Provide the [x, y] coordinate of the cell's center where the given text is located.  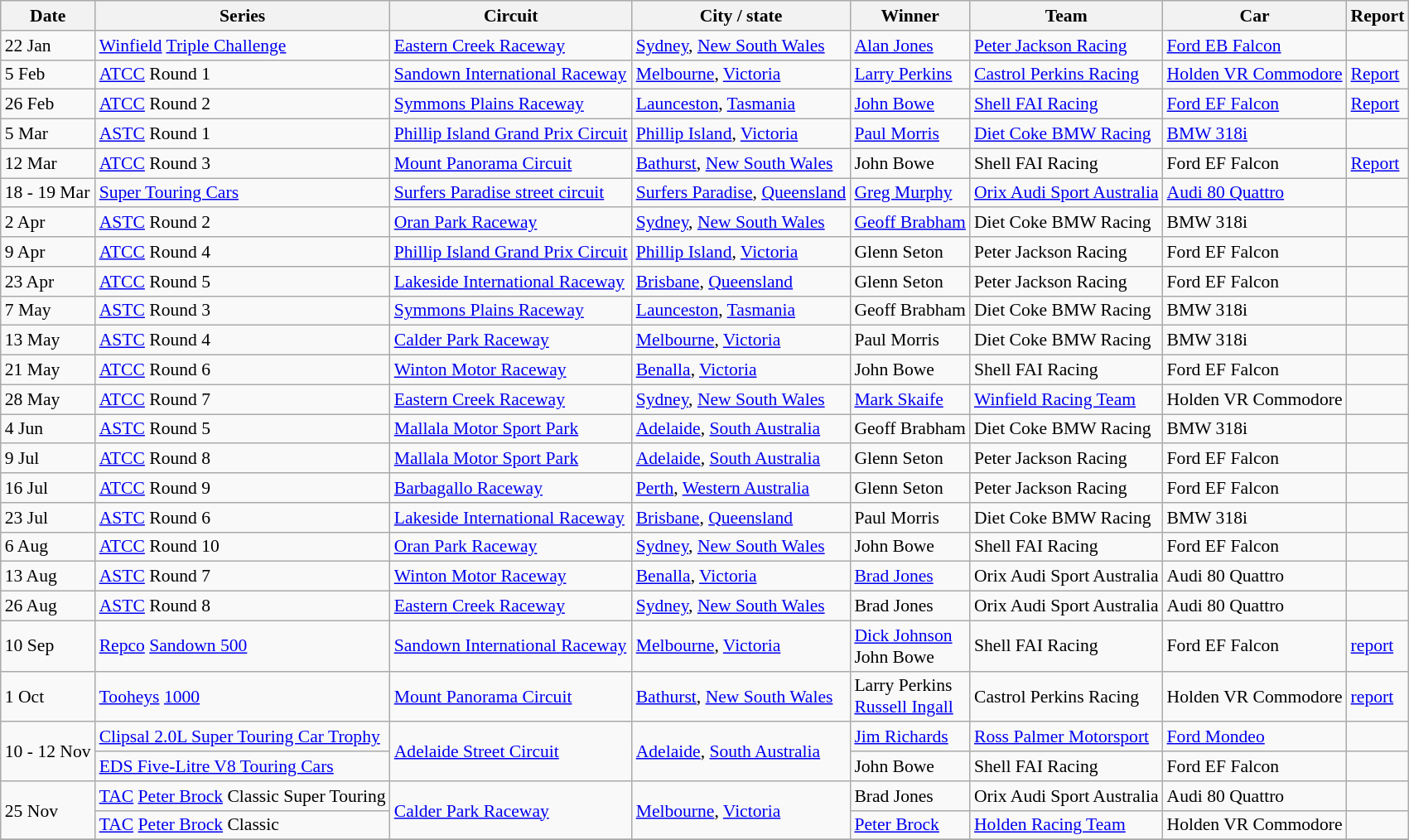
Ford Mondeo [1255, 737]
Peter Brock [910, 825]
ATCC Round 5 [243, 282]
City / state [741, 16]
ATCC Round 3 [243, 163]
6 Aug [48, 547]
26 Aug [48, 606]
Alan Jones [910, 46]
Date [48, 16]
12 Mar [48, 163]
28 May [48, 399]
13 Aug [48, 577]
Surfers Paradise street circuit [511, 193]
Team [1067, 16]
Larry Perkins [910, 75]
Series [243, 16]
ASTC Round 3 [243, 311]
ATCC Round 7 [243, 399]
Circuit [511, 16]
10 Sep [48, 646]
16 Jul [48, 488]
2 Apr [48, 223]
5 Feb [48, 75]
Winfield Racing Team [1067, 399]
26 Feb [48, 104]
Jim Richards [910, 737]
10 - 12 Nov [48, 752]
9 Apr [48, 252]
7 May [48, 311]
ATCC Round 4 [243, 252]
Larry PerkinsRussell Ingall [910, 696]
Clipsal 2.0L Super Touring Car Trophy [243, 737]
ATCC Round 1 [243, 75]
5 Mar [48, 134]
9 Jul [48, 459]
Dick JohnsonJohn Bowe [910, 646]
22 Jan [48, 46]
EDS Five-Litre V8 Touring Cars [243, 766]
Repco Sandown 500 [243, 646]
ATCC Round 8 [243, 459]
ATCC Round 10 [243, 547]
Super Touring Cars [243, 193]
Tooheys 1000 [243, 696]
ASTC Round 2 [243, 223]
TAC Peter Brock Classic Super Touring [243, 796]
ASTC Round 7 [243, 577]
Ford EB Falcon [1255, 46]
18 - 19 Mar [48, 193]
ASTC Round 5 [243, 429]
Winfield Triple Challenge [243, 46]
ATCC Round 9 [243, 488]
ASTC Round 6 [243, 518]
ASTC Round 1 [243, 134]
Car [1255, 16]
Adelaide Street Circuit [511, 752]
Barbagallo Raceway [511, 488]
1 Oct [48, 696]
TAC Peter Brock Classic [243, 825]
23 Jul [48, 518]
Holden Racing Team [1067, 825]
ATCC Round 2 [243, 104]
4 Jun [48, 429]
Greg Murphy [910, 193]
Winner [910, 16]
21 May [48, 370]
Ross Palmer Motorsport [1067, 737]
ATCC Round 6 [243, 370]
ASTC Round 8 [243, 606]
ASTC Round 4 [243, 340]
Mark Skaife [910, 399]
Surfers Paradise, Queensland [741, 193]
13 May [48, 340]
Perth, Western Australia [741, 488]
23 Apr [48, 282]
25 Nov [48, 810]
